Determine the [x, y] coordinate at the center of the cell enclosing the given text.  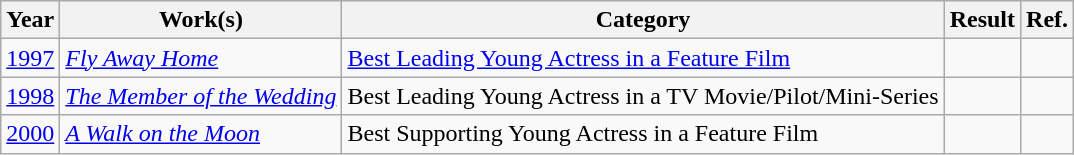
Best Leading Young Actress in a TV Movie/Pilot/Mini-Series [643, 96]
Ref. [1048, 20]
Fly Away Home [201, 58]
Best Leading Young Actress in a Feature Film [643, 58]
The Member of the Wedding [201, 96]
Category [643, 20]
Year [30, 20]
1998 [30, 96]
A Walk on the Moon [201, 134]
Work(s) [201, 20]
Result [982, 20]
1997 [30, 58]
Best Supporting Young Actress in a Feature Film [643, 134]
2000 [30, 134]
